Locate the cell with the specified text and output its [X, Y] center coordinate. 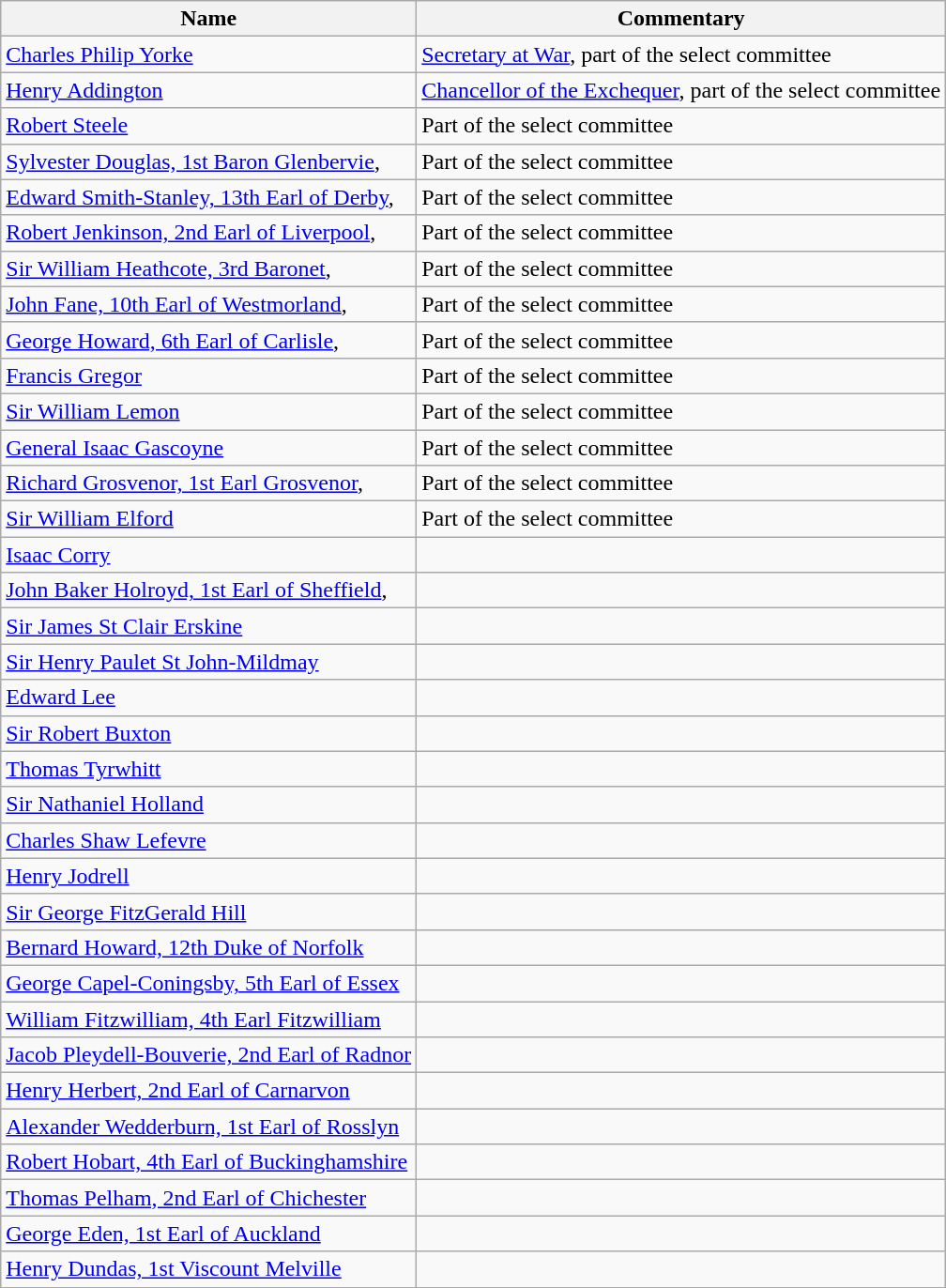
Jacob Pleydell-Bouverie, 2nd Earl of Radnor [208, 1055]
Sir Robert Buxton [208, 733]
Henry Jodrell [208, 876]
Charles Shaw Lefevre [208, 840]
Thomas Pelham, 2nd Earl of Chichester [208, 1198]
Alexander Wedderburn, 1st Earl of Rosslyn [208, 1127]
Sir William Elford [208, 519]
Chancellor of the Exchequer, part of the select committee [681, 90]
Robert Steele [208, 126]
General Isaac Gascoyne [208, 448]
John Baker Holroyd, 1st Earl of Sheffield, [208, 590]
Sir George FitzGerald Hill [208, 912]
Robert Hobart, 4th Earl of Buckinghamshire [208, 1162]
Edward Smith-Stanley, 13th Earl of Derby, [208, 197]
Commentary [681, 19]
Bernard Howard, 12th Duke of Norfolk [208, 947]
Isaac Corry [208, 555]
Sir Henry Paulet St John-Mildmay [208, 662]
John Fane, 10th Earl of Westmorland, [208, 304]
Henry Addington [208, 90]
Francis Gregor [208, 376]
William Fitzwilliam, 4th Earl Fitzwilliam [208, 1019]
Henry Dundas, 1st Viscount Melville [208, 1269]
Robert Jenkinson, 2nd Earl of Liverpool, [208, 233]
Sylvester Douglas, 1st Baron Glenbervie, [208, 161]
Edward Lee [208, 698]
Thomas Tyrwhitt [208, 769]
George Howard, 6th Earl of Carlisle, [208, 340]
Name [208, 19]
Charles Philip Yorke [208, 54]
Henry Herbert, 2nd Earl of Carnarvon [208, 1091]
Richard Grosvenor, 1st Earl Grosvenor, [208, 483]
Sir James St Clair Erskine [208, 626]
Sir Nathaniel Holland [208, 805]
George Eden, 1st Earl of Auckland [208, 1234]
Sir William Heathcote, 3rd Baronet, [208, 268]
Sir William Lemon [208, 411]
Secretary at War, part of the select committee [681, 54]
George Capel-Coningsby, 5th Earl of Essex [208, 983]
